For the text-containing cell, return its midpoint in (X, Y) coordinate format. 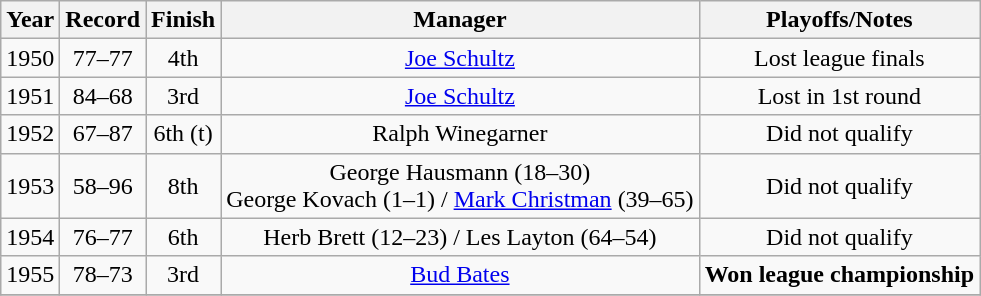
8th (184, 186)
1952 (30, 134)
67–87 (103, 134)
58–96 (103, 186)
1951 (30, 96)
Herb Brett (12–23) / Les Layton (64–54) (460, 237)
Won league championship (839, 275)
6th (t) (184, 134)
Year (30, 20)
77–77 (103, 58)
Bud Bates (460, 275)
84–68 (103, 96)
Lost in 1st round (839, 96)
Lost league finals (839, 58)
Record (103, 20)
Finish (184, 20)
Playoffs/Notes (839, 20)
76–77 (103, 237)
6th (184, 237)
Ralph Winegarner (460, 134)
78–73 (103, 275)
1953 (30, 186)
Manager (460, 20)
1955 (30, 275)
1950 (30, 58)
1954 (30, 237)
4th (184, 58)
George Hausmann (18–30) George Kovach (1–1) / Mark Christman (39–65) (460, 186)
